Find where the given text appears and provide that cell's center as (X, Y) coordinate. 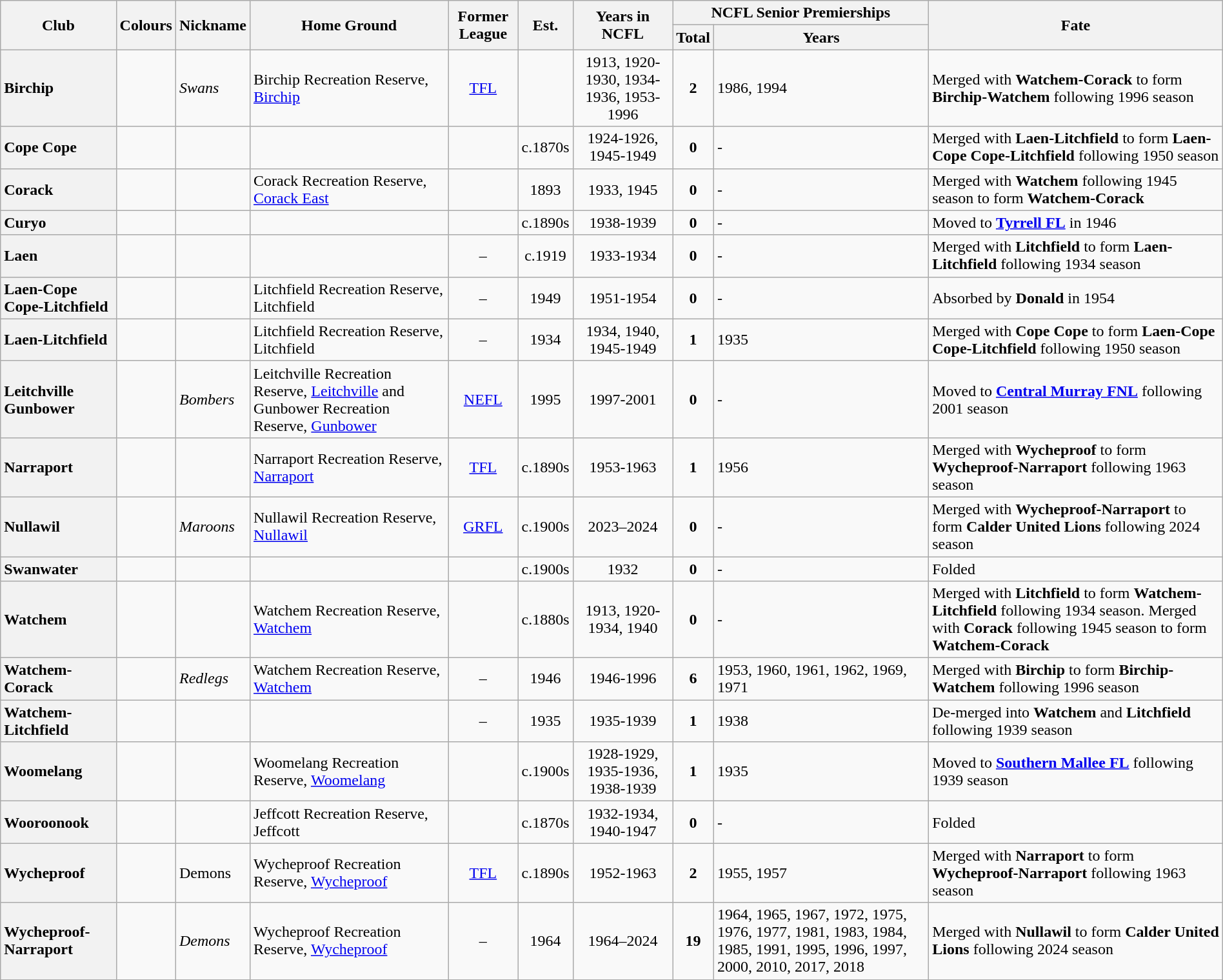
Wooroonook (58, 822)
1935-1939 (623, 721)
Nickname (213, 25)
Cope Cope (58, 147)
1932-1934, 1940-1947 (623, 822)
6 (693, 679)
1913, 1920-1930, 1934-1936, 1953-1996 (623, 88)
Laen (58, 255)
1934 (546, 339)
1964 (546, 941)
Narraport (58, 467)
NCFL Senior Premierships (801, 13)
Corack Recreation Reserve, Corack East (350, 190)
Swans (213, 88)
Woomelang Recreation Reserve, Woomelang (350, 772)
Est. (546, 25)
1938 (820, 721)
Fate (1076, 25)
Years (820, 37)
1933, 1945 (623, 190)
1913, 1920-1934, 1940 (623, 619)
1995 (546, 399)
Watchem (58, 619)
c.1880s (546, 619)
Merged with Laen-Litchfield to form Laen-Cope Cope-Litchfield following 1950 season (1076, 147)
Merged with Narraport to form Wycheproof-Narraport following 1963 season (1076, 873)
Moved to Tyrrell FL in 1946 (1076, 223)
Merged with Wycheproof-Narraport to form Calder United Lions following 2024 season (1076, 526)
1951-1954 (623, 298)
Watchem-Litchfield (58, 721)
NEFL (483, 399)
19 (693, 941)
1953-1963 (623, 467)
Curyo (58, 223)
Merged with Litchfield to form Watchem-Litchfield following 1934 season. Merged with Corack following 1945 season to form Watchem-Corack (1076, 619)
Home Ground (350, 25)
Watchem-Corack (58, 679)
1953, 1960, 1961, 1962, 1969, 1971 (820, 679)
Woomelang (58, 772)
Merged with Wycheproof to form Wycheproof-Narraport following 1963 season (1076, 467)
Nullawil Recreation Reserve, Nullawil (350, 526)
Years in NCFL (623, 25)
2023–2024 (623, 526)
Merged with Birchip to form Birchip-Watchem following 1996 season (1076, 679)
GRFL (483, 526)
1956 (820, 467)
Narraport Recreation Reserve, Narraport (350, 467)
1938-1939 (623, 223)
1964–2024 (623, 941)
Leitchville Recreation Reserve, Leitchville and Gunbower Recreation Reserve, Gunbower (350, 399)
Merged with Cope Cope to form Laen-Cope Cope-Litchfield following 1950 season (1076, 339)
Nullawil (58, 526)
Colours (146, 25)
Total (693, 37)
Laen-Litchfield (58, 339)
Wycheproof-Narraport (58, 941)
Wycheproof (58, 873)
Birchip (58, 88)
Merged with Nullawil to form Calder United Lions following 2024 season (1076, 941)
Jeffcott Recreation Reserve, Jeffcott (350, 822)
1986, 1994 (820, 88)
1933-1934 (623, 255)
Moved to Southern Mallee FL following 1939 season (1076, 772)
1946 (546, 679)
Redlegs (213, 679)
De-merged into Watchem and Litchfield following 1939 season (1076, 721)
Former League (483, 25)
c.1919 (546, 255)
Corack (58, 190)
Merged with Watchem-Corack to form Birchip-Watchem following 1996 season (1076, 88)
1932 (623, 568)
1934, 1940, 1945-1949 (623, 339)
Moved to Central Murray FNL following 2001 season (1076, 399)
1952-1963 (623, 873)
Club (58, 25)
1924-1926, 1945-1949 (623, 147)
Maroons (213, 526)
1997-2001 (623, 399)
Leitchville Gunbower (58, 399)
Absorbed by Donald in 1954 (1076, 298)
Merged with Watchem following 1945 season to form Watchem-Corack (1076, 190)
1964, 1965, 1967, 1972, 1975, 1976, 1977, 1981, 1983, 1984, 1985, 1991, 1995, 1996, 1997, 2000, 2010, 2017, 2018 (820, 941)
1946-1996 (623, 679)
1949 (546, 298)
Bombers (213, 399)
Birchip Recreation Reserve, Birchip (350, 88)
Merged with Litchfield to form Laen-Litchfield following 1934 season (1076, 255)
Laen-Cope Cope-Litchfield (58, 298)
1955, 1957 (820, 873)
1928-1929, 1935-1936, 1938-1939 (623, 772)
1893 (546, 190)
Swanwater (58, 568)
